Detect which cell encompasses the target text, then output its [x, y] center coordinate. 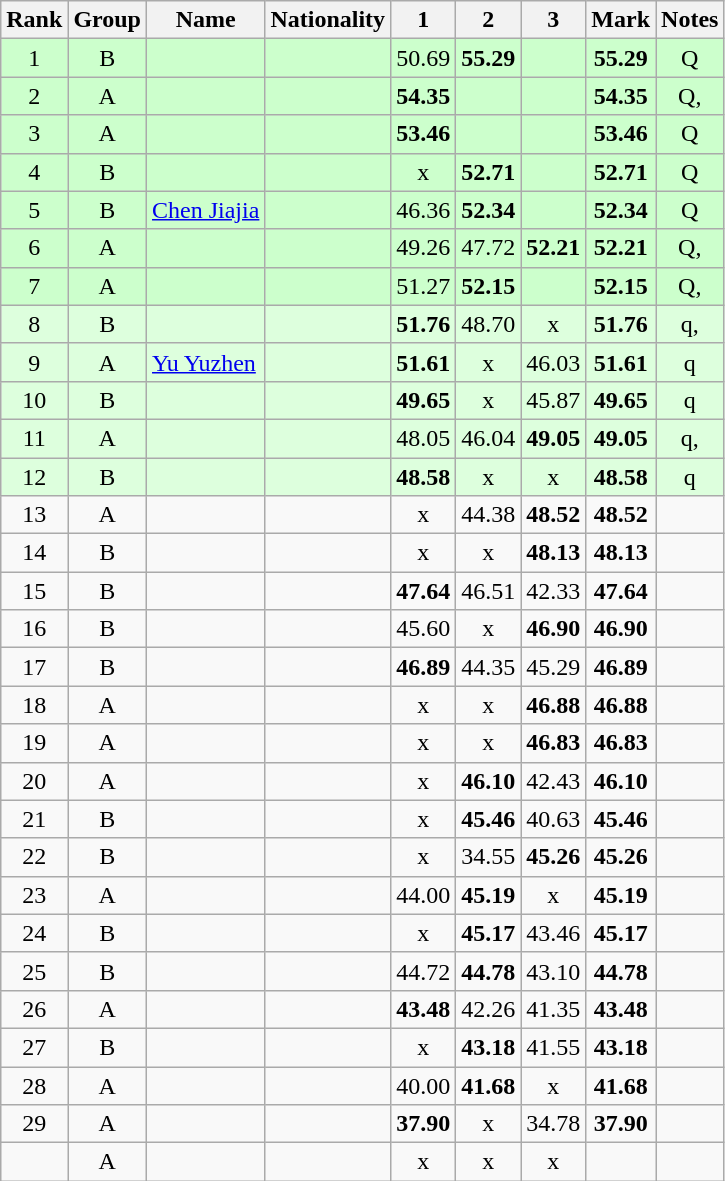
44.00 [424, 895]
Mark [621, 20]
40.00 [424, 1085]
41.55 [554, 1047]
46.36 [424, 210]
16 [34, 629]
42.43 [554, 781]
8 [34, 324]
50.69 [424, 58]
Notes [690, 20]
15 [34, 591]
28 [34, 1085]
Yu Yuzhen [206, 362]
45.29 [554, 667]
4 [34, 172]
44.72 [424, 971]
19 [34, 743]
48.70 [488, 324]
46.51 [488, 591]
6 [34, 248]
25 [34, 971]
13 [34, 515]
48.05 [424, 438]
42.26 [488, 1009]
Nationality [328, 20]
7 [34, 286]
40.63 [554, 819]
41.35 [554, 1009]
21 [34, 819]
10 [34, 400]
22 [34, 857]
46.03 [554, 362]
42.33 [554, 591]
43.46 [554, 933]
12 [34, 477]
18 [34, 705]
5 [34, 210]
27 [34, 1047]
Name [206, 20]
44.35 [488, 667]
34.55 [488, 857]
29 [34, 1124]
34.78 [554, 1124]
23 [34, 895]
45.87 [554, 400]
47.72 [488, 248]
51.27 [424, 286]
Group [108, 20]
9 [34, 362]
46.04 [488, 438]
11 [34, 438]
Rank [34, 20]
44.38 [488, 515]
14 [34, 553]
20 [34, 781]
45.60 [424, 629]
26 [34, 1009]
Chen Jiajia [206, 210]
24 [34, 933]
49.26 [424, 248]
17 [34, 667]
43.10 [554, 971]
